For the text-containing cell, return its midpoint in (x, y) coordinate format. 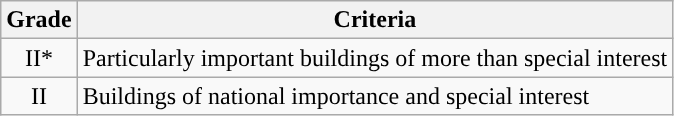
II (39, 96)
Criteria (375, 20)
II* (39, 58)
Particularly important buildings of more than special interest (375, 58)
Grade (39, 20)
Buildings of national importance and special interest (375, 96)
